Identify which cell holds the provided text, then report its [X, Y] central coordinate. 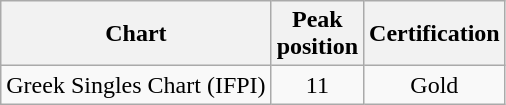
Gold [435, 85]
11 [317, 85]
Greek Singles Chart (IFPI) [136, 85]
Peakposition [317, 34]
Certification [435, 34]
Chart [136, 34]
